Identify which cell holds the provided text, then report its (x, y) central coordinate. 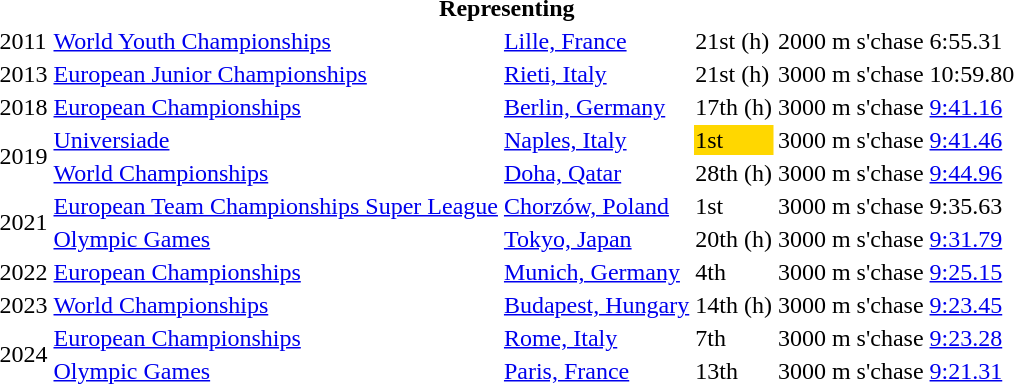
17th (h) (734, 107)
28th (h) (734, 173)
Doha, Qatar (596, 173)
Universiade (276, 140)
Rome, Italy (596, 338)
20th (h) (734, 239)
Budapest, Hungary (596, 305)
Chorzów, Poland (596, 206)
7th (734, 338)
Olympic Games (276, 239)
European Team Championships Super League (276, 206)
Rieti, Italy (596, 74)
Tokyo, Japan (596, 239)
2000 m s'chase (850, 41)
Lille, France (596, 41)
Naples, Italy (596, 140)
European Junior Championships (276, 74)
World Youth Championships (276, 41)
Munich, Germany (596, 272)
Berlin, Germany (596, 107)
14th (h) (734, 305)
4th (734, 272)
